Capture the cell that displays the provided text and extract its [X, Y] central coordinate. 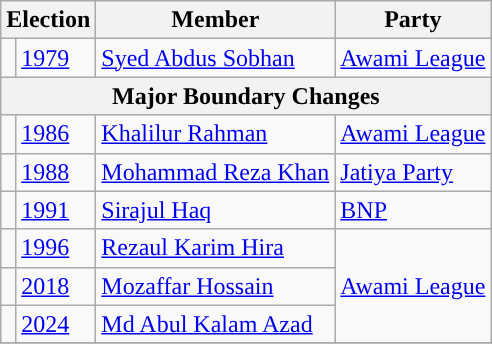
Rezaul Karim Hira [216, 248]
2018 [56, 286]
1996 [56, 248]
Major Boundary Changes [246, 96]
Sirajul Haq [216, 210]
Member [216, 20]
1979 [56, 58]
Mozaffar Hossain [216, 286]
Party [413, 20]
1991 [56, 210]
Syed Abdus Sobhan [216, 58]
Md Abul Kalam Azad [216, 324]
Election [48, 20]
Mohammad Reza Khan [216, 172]
BNP [413, 210]
Jatiya Party [413, 172]
Khalilur Rahman [216, 134]
1986 [56, 134]
1988 [56, 172]
2024 [56, 324]
